Determine the (x, y) coordinate at the center of the cell enclosing the given text.  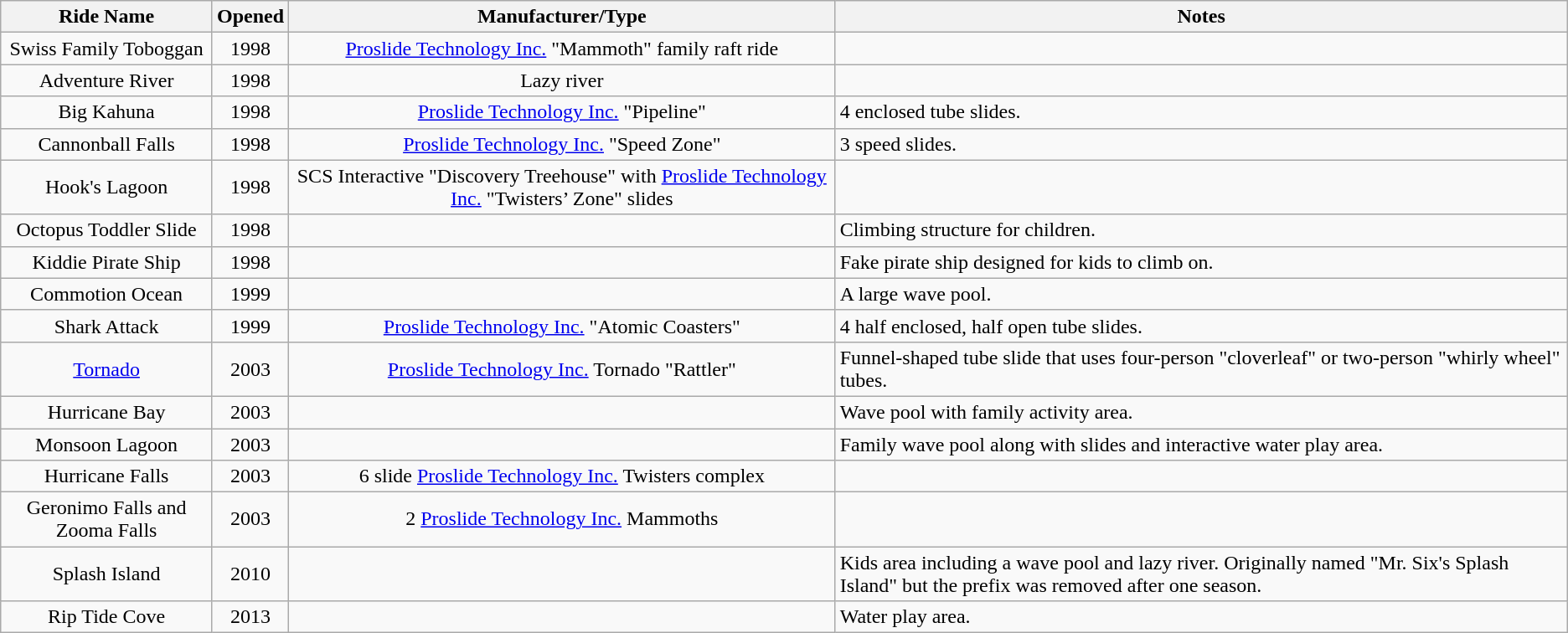
Monsoon Lagoon (107, 445)
Ride Name (107, 17)
Family wave pool along with slides and interactive water play area. (1201, 445)
3 speed slides. (1201, 144)
Kiddie Pirate Ship (107, 262)
6 slide Proslide Technology Inc. Twisters complex (563, 476)
Fake pirate ship designed for kids to climb on. (1201, 262)
A large wave pool. (1201, 294)
Tornado (107, 368)
Shark Attack (107, 326)
Cannonball Falls (107, 144)
Commotion Ocean (107, 294)
2010 (250, 574)
Swiss Family Toboggan (107, 49)
Hurricane Falls (107, 476)
Wave pool with family activity area. (1201, 412)
SCS Interactive "Discovery Treehouse" with Proslide Technology Inc. "Twisters’ Zone" slides (563, 188)
Proslide Technology Inc. "Atomic Coasters" (563, 326)
Water play area. (1201, 617)
Kids area including a wave pool and lazy river. Originally named "Mr. Six's Splash Island" but the prefix was removed after one season. (1201, 574)
Hook's Lagoon (107, 188)
Notes (1201, 17)
Big Kahuna (107, 112)
Geronimo Falls and Zooma Falls (107, 519)
Proslide Technology Inc. "Pipeline" (563, 112)
2 Proslide Technology Inc. Mammoths (563, 519)
Proslide Technology Inc. "Speed Zone" (563, 144)
Proslide Technology Inc. "Mammoth" family raft ride (563, 49)
Adventure River (107, 80)
Splash Island (107, 574)
Funnel-shaped tube slide that uses four-person "cloverleaf" or two-person "whirly wheel" tubes. (1201, 368)
Lazy river (563, 80)
Hurricane Bay (107, 412)
Octopus Toddler Slide (107, 230)
4 half enclosed, half open tube slides. (1201, 326)
Climbing structure for children. (1201, 230)
Proslide Technology Inc. Tornado "Rattler" (563, 368)
Opened (250, 17)
Rip Tide Cove (107, 617)
2013 (250, 617)
Manufacturer/Type (563, 17)
4 enclosed tube slides. (1201, 112)
